From the cell containing the given text, extract its center point as (X, Y) coordinate. 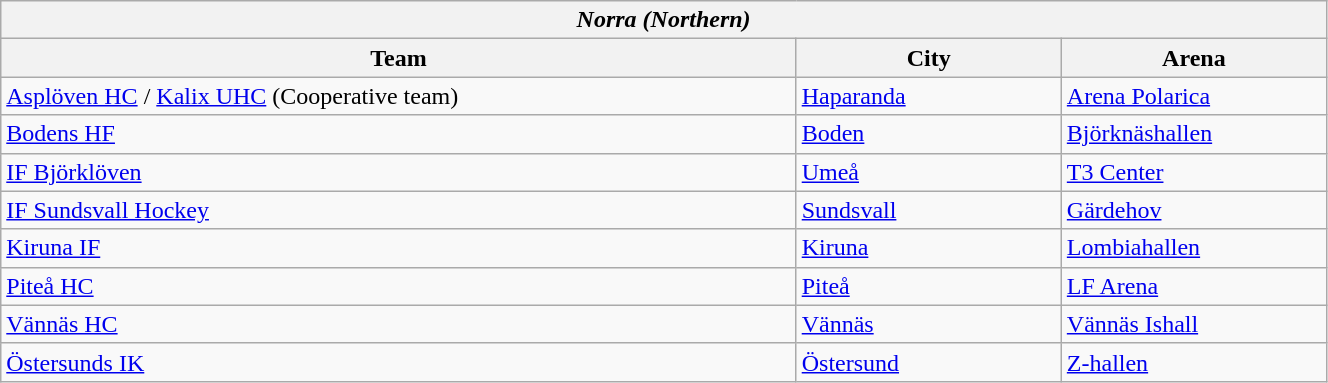
Gärdehov (1194, 210)
Piteå (928, 286)
Z-hallen (1194, 362)
Asplöven HC / Kalix UHC (Cooperative team) (398, 96)
T3 Center (1194, 172)
Lombiahallen (1194, 248)
Boden (928, 134)
Kiruna IF (398, 248)
City (928, 58)
Piteå HC (398, 286)
Östersund (928, 362)
Sundsvall (928, 210)
IF Björklöven (398, 172)
Vännäs HC (398, 324)
Bodens HF (398, 134)
Vännäs Ishall (1194, 324)
Norra (Northern) (664, 20)
Kiruna (928, 248)
Umeå (928, 172)
Björknäshallen (1194, 134)
Vännäs (928, 324)
Team (398, 58)
Haparanda (928, 96)
IF Sundsvall Hockey (398, 210)
Östersunds IK (398, 362)
Arena (1194, 58)
LF Arena (1194, 286)
Arena Polarica (1194, 96)
